Detect which cell encompasses the target text, then output its (X, Y) center coordinate. 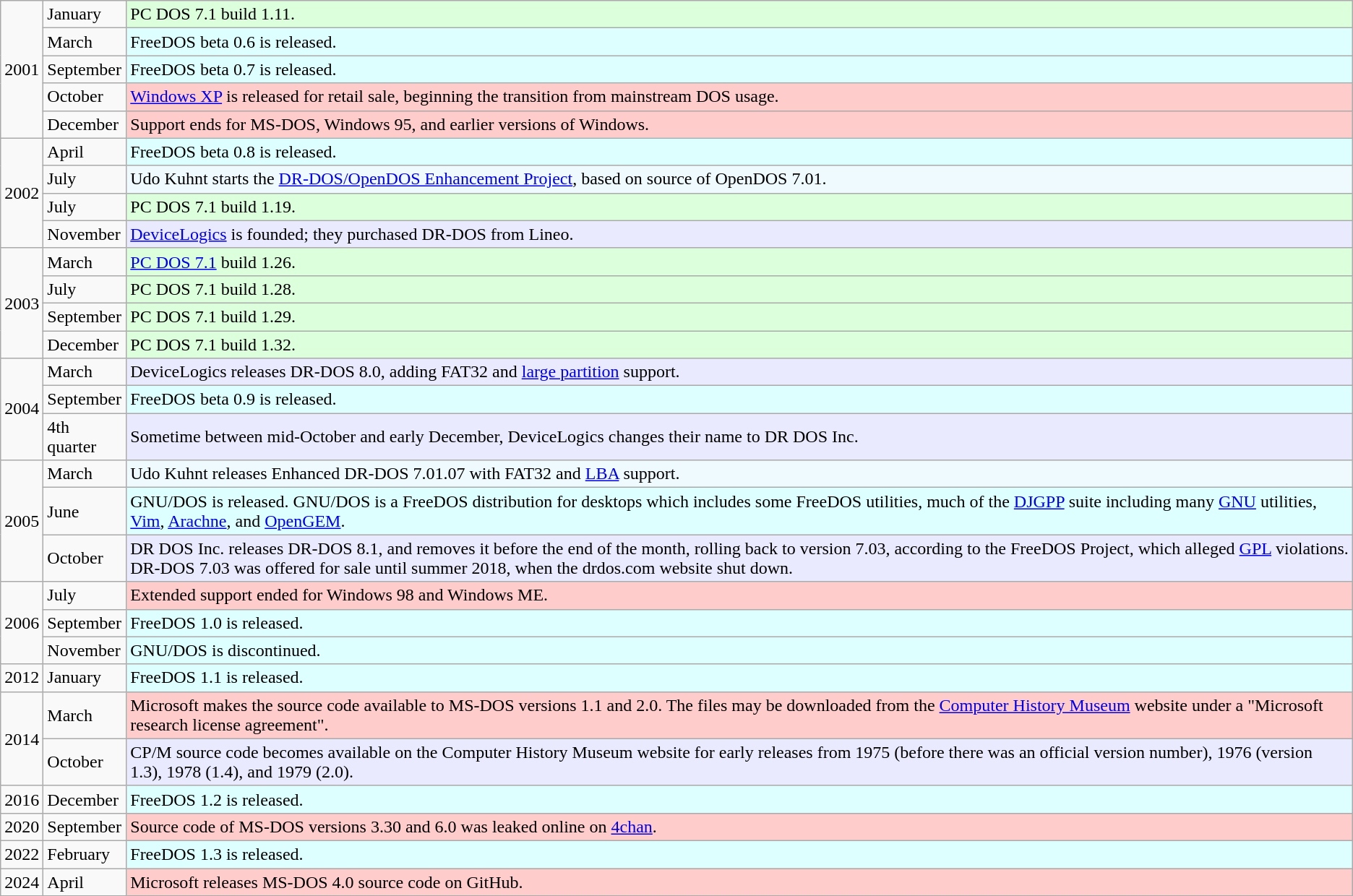
PC DOS 7.1 build 1.11. (739, 14)
PC DOS 7.1 build 1.28. (739, 289)
FreeDOS 1.0 is released. (739, 623)
FreeDOS 1.2 is released. (739, 799)
DeviceLogics is founded; they purchased DR-DOS from Lineo. (739, 234)
2002 (22, 193)
2006 (22, 623)
Microsoft releases MS-DOS 4.0 source code on GitHub. (739, 882)
2016 (22, 799)
2022 (22, 854)
FreeDOS 1.3 is released. (739, 854)
2004 (22, 409)
Sometime between mid-October and early December, DeviceLogics changes their name to DR DOS Inc. (739, 436)
2014 (22, 738)
Source code of MS-DOS versions 3.30 and 6.0 was leaked online on 4chan. (739, 827)
2001 (22, 69)
Support ends for MS-DOS, Windows 95, and earlier versions of Windows. (739, 124)
4th quarter (85, 436)
Udo Kuhnt releases Enhanced DR-DOS 7.01.07 with FAT32 and LBA support. (739, 474)
February (85, 854)
DeviceLogics releases DR-DOS 8.0, adding FAT32 and large partition support. (739, 372)
2003 (22, 303)
2012 (22, 678)
2024 (22, 882)
GNU/DOS is discontinued. (739, 650)
PC DOS 7.1 build 1.29. (739, 316)
FreeDOS beta 0.7 is released. (739, 69)
2020 (22, 827)
PC DOS 7.1 build 1.32. (739, 345)
Udo Kuhnt starts the DR-DOS/OpenDOS Enhancement Project, based on source of OpenDOS 7.01. (739, 179)
PC DOS 7.1 build 1.19. (739, 207)
FreeDOS beta 0.8 is released. (739, 152)
Windows XP is released for retail sale, beginning the transition from mainstream DOS usage. (739, 97)
June (85, 512)
FreeDOS beta 0.9 is released. (739, 400)
Extended support ended for Windows 98 and Windows ME. (739, 595)
FreeDOS beta 0.6 is released. (739, 42)
2005 (22, 521)
PC DOS 7.1 build 1.26. (739, 262)
FreeDOS 1.1 is released. (739, 678)
